Pinpoint the cell where the given text exists, returning its [X, Y] midpoint coordinate. 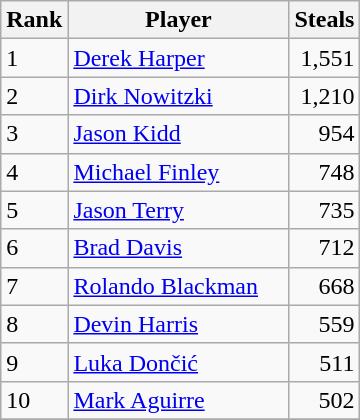
712 [324, 248]
Mark Aguirre [178, 400]
502 [324, 400]
Brad Davis [178, 248]
1 [34, 58]
Michael Finley [178, 172]
Rolando Blackman [178, 286]
1,551 [324, 58]
10 [34, 400]
9 [34, 362]
Derek Harper [178, 58]
6 [34, 248]
748 [324, 172]
668 [324, 286]
2 [34, 96]
Player [178, 20]
735 [324, 210]
5 [34, 210]
3 [34, 134]
Steals [324, 20]
Luka Dončić [178, 362]
559 [324, 324]
1,210 [324, 96]
Dirk Nowitzki [178, 96]
954 [324, 134]
4 [34, 172]
Devin Harris [178, 324]
511 [324, 362]
Jason Kidd [178, 134]
7 [34, 286]
8 [34, 324]
Jason Terry [178, 210]
Rank [34, 20]
